From the cell containing the given text, extract its center point as (X, Y) coordinate. 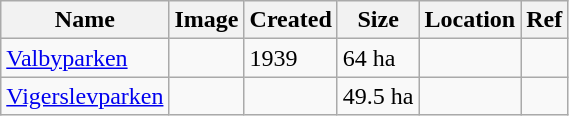
1939 (290, 58)
Image (206, 20)
Size (378, 20)
64 ha (378, 58)
Name (85, 20)
Ref (544, 20)
Created (290, 20)
Vigerslevparken (85, 96)
Location (470, 20)
Valbyparken (85, 58)
49.5 ha (378, 96)
